Scan for the cell matching the given text and deliver its [X, Y] coordinate at center. 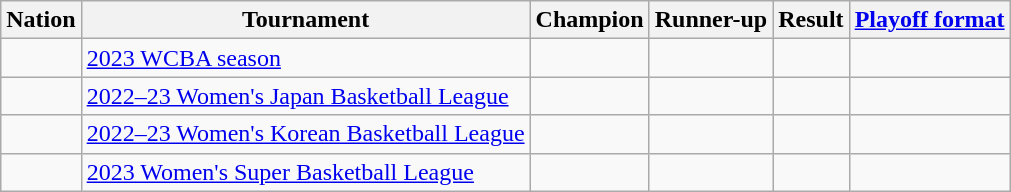
2023 WCBA season [306, 58]
Playoff format [930, 20]
2023 Women's Super Basketball League [306, 172]
2022–23 Women's Korean Basketball League [306, 134]
Tournament [306, 20]
Result [811, 20]
Champion [590, 20]
2022–23 Women's Japan Basketball League [306, 96]
Nation [41, 20]
Runner-up [711, 20]
